Pinpoint the cell where the given text exists, returning its [x, y] midpoint coordinate. 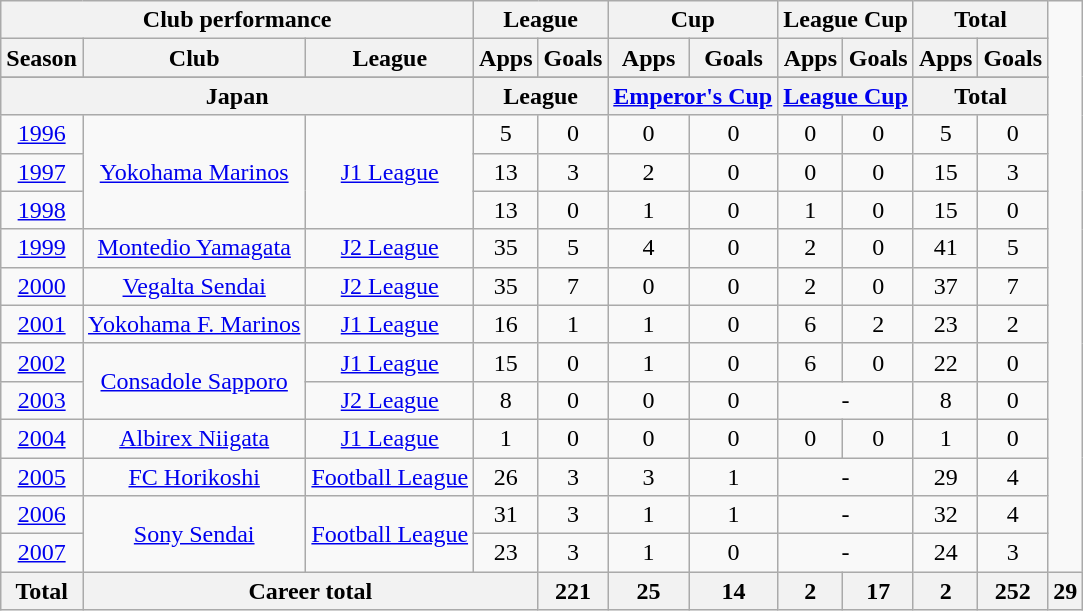
41 [945, 248]
Yokohama F. Marinos [194, 324]
26 [506, 477]
2004 [42, 438]
Montedio Yamagata [194, 248]
1996 [42, 134]
Career total [310, 591]
FC Horikoshi [194, 477]
Season [42, 58]
25 [649, 591]
14 [733, 591]
Club performance [238, 20]
2006 [42, 515]
17 [878, 591]
Cup [693, 20]
Emperor's Cup [693, 96]
1998 [42, 210]
2003 [42, 400]
22 [945, 362]
1999 [42, 248]
Club [194, 58]
2000 [42, 286]
221 [573, 591]
24 [945, 553]
1997 [42, 172]
37 [945, 286]
252 [1013, 591]
Yokohama Marinos [194, 172]
Sony Sendai [194, 534]
Consadole Sapporo [194, 381]
2002 [42, 362]
2007 [42, 553]
2005 [42, 477]
32 [945, 515]
31 [506, 515]
Vegalta Sendai [194, 286]
Japan [238, 96]
2001 [42, 324]
16 [506, 324]
Albirex Niigata [194, 438]
